Locate the cell with the specified text and output its [x, y] center coordinate. 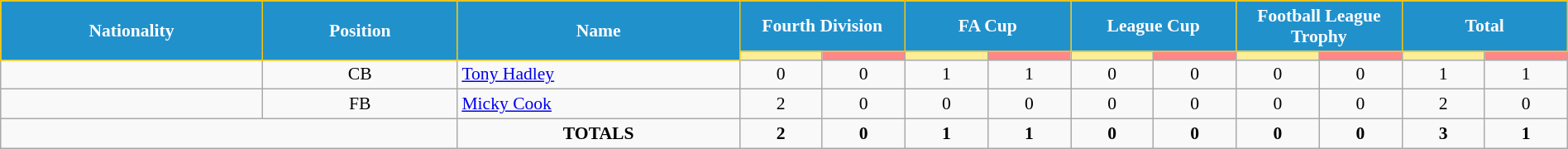
League Cup [1153, 26]
Football League Trophy [1319, 26]
Fourth Division [822, 26]
CB [360, 74]
FA Cup [987, 26]
FB [360, 104]
Name [599, 30]
TOTALS [599, 134]
Tony Hadley [599, 74]
Nationality [131, 30]
Total [1484, 26]
3 [1443, 134]
Micky Cook [599, 104]
Position [360, 30]
